Identify which cell holds the provided text, then report its (x, y) central coordinate. 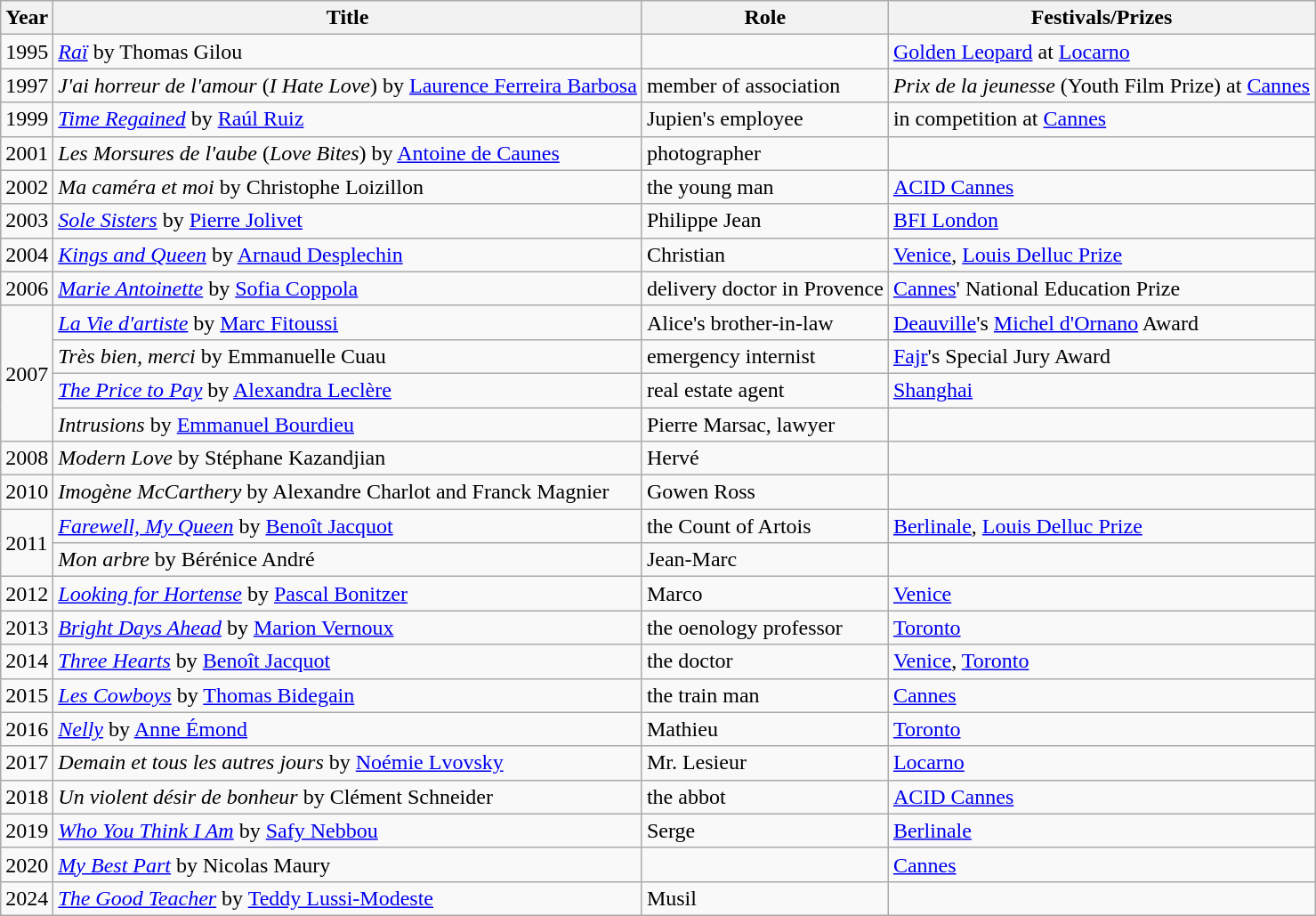
1995 (27, 52)
Musil (765, 898)
Imogène McCarthery by Alexandre Charlot and Franck Magnier (348, 492)
the oenology professor (765, 628)
2010 (27, 492)
The Price to Pay by Alexandra Leclère (348, 390)
Fajr's Special Jury Award (1102, 356)
2012 (27, 594)
Kings and Queen by Arnaud Desplechin (348, 255)
Title (348, 18)
2014 (27, 661)
in competition at Cannes (1102, 119)
Time Regained by Raúl Ruiz (348, 119)
J'ai horreur de l'amour (I Hate Love) by Laurence Ferreira Barbosa (348, 85)
emergency internist (765, 356)
Raï by Thomas Gilou (348, 52)
the abbot (765, 797)
Golden Leopard at Locarno (1102, 52)
Venice, Louis Delluc Prize (1102, 255)
Venice, Toronto (1102, 661)
Berlinale (1102, 831)
Pierre Marsac, lawyer (765, 425)
2004 (27, 255)
Sole Sisters by Pierre Jolivet (348, 221)
Mathieu (765, 729)
the train man (765, 695)
La Vie d'artiste by Marc Fitoussi (348, 322)
BFI London (1102, 221)
real estate agent (765, 390)
Venice (1102, 594)
Looking for Hortense by Pascal Bonitzer (348, 594)
Festivals/Prizes (1102, 18)
Who You Think I Am by Safy Nebbou (348, 831)
Hervé (765, 458)
Modern Love by Stéphane Kazandjian (348, 458)
Nelly by Anne Émond (348, 729)
delivery doctor in Provence (765, 288)
2016 (27, 729)
Role (765, 18)
Jean-Marc (765, 560)
The Good Teacher by Teddy Lussi-Modeste (348, 898)
2008 (27, 458)
Jupien's employee (765, 119)
the young man (765, 187)
Prix de la jeunesse (Youth Film Prize) at Cannes (1102, 85)
Locarno (1102, 763)
2002 (27, 187)
Shanghai (1102, 390)
Les Cowboys by Thomas Bidegain (348, 695)
Philippe Jean (765, 221)
Year (27, 18)
the doctor (765, 661)
Gowen Ross (765, 492)
My Best Part by Nicolas Maury (348, 864)
Les Morsures de l'aube (Love Bites) by Antoine de Caunes (348, 153)
2001 (27, 153)
2017 (27, 763)
2011 (27, 543)
2013 (27, 628)
Ma caméra et moi by Christophe Loizillon (348, 187)
Serge (765, 831)
the Count of Artois (765, 526)
2015 (27, 695)
2006 (27, 288)
Un violent désir de bonheur by Clément Schneider (348, 797)
Mr. Lesieur (765, 763)
Alice's brother-in-law (765, 322)
Mon arbre by Bérénice André (348, 560)
Très bien, merci by Emmanuelle Cuau (348, 356)
Berlinale, Louis Delluc Prize (1102, 526)
Three Hearts by Benoît Jacquot (348, 661)
2020 (27, 864)
Demain et tous les autres jours by Noémie Lvovsky (348, 763)
1997 (27, 85)
Christian (765, 255)
Farewell, My Queen by Benoît Jacquot (348, 526)
2007 (27, 373)
2003 (27, 221)
Intrusions by Emmanuel Bourdieu (348, 425)
1999 (27, 119)
Marie Antoinette by Sofia Coppola (348, 288)
Bright Days Ahead by Marion Vernoux (348, 628)
member of association (765, 85)
photographer (765, 153)
Deauville's Michel d'Ornano Award (1102, 322)
Cannes' National Education Prize (1102, 288)
2018 (27, 797)
2024 (27, 898)
Marco (765, 594)
2019 (27, 831)
